Extract the (x, y) coordinate from the center of the cell holding the provided text.  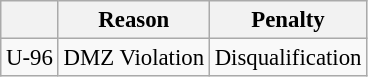
Reason (134, 20)
Disqualification (288, 58)
U-96 (30, 58)
DMZ Violation (134, 58)
Penalty (288, 20)
